Output the [x, y] coordinate of the center of the cell containing the given text.  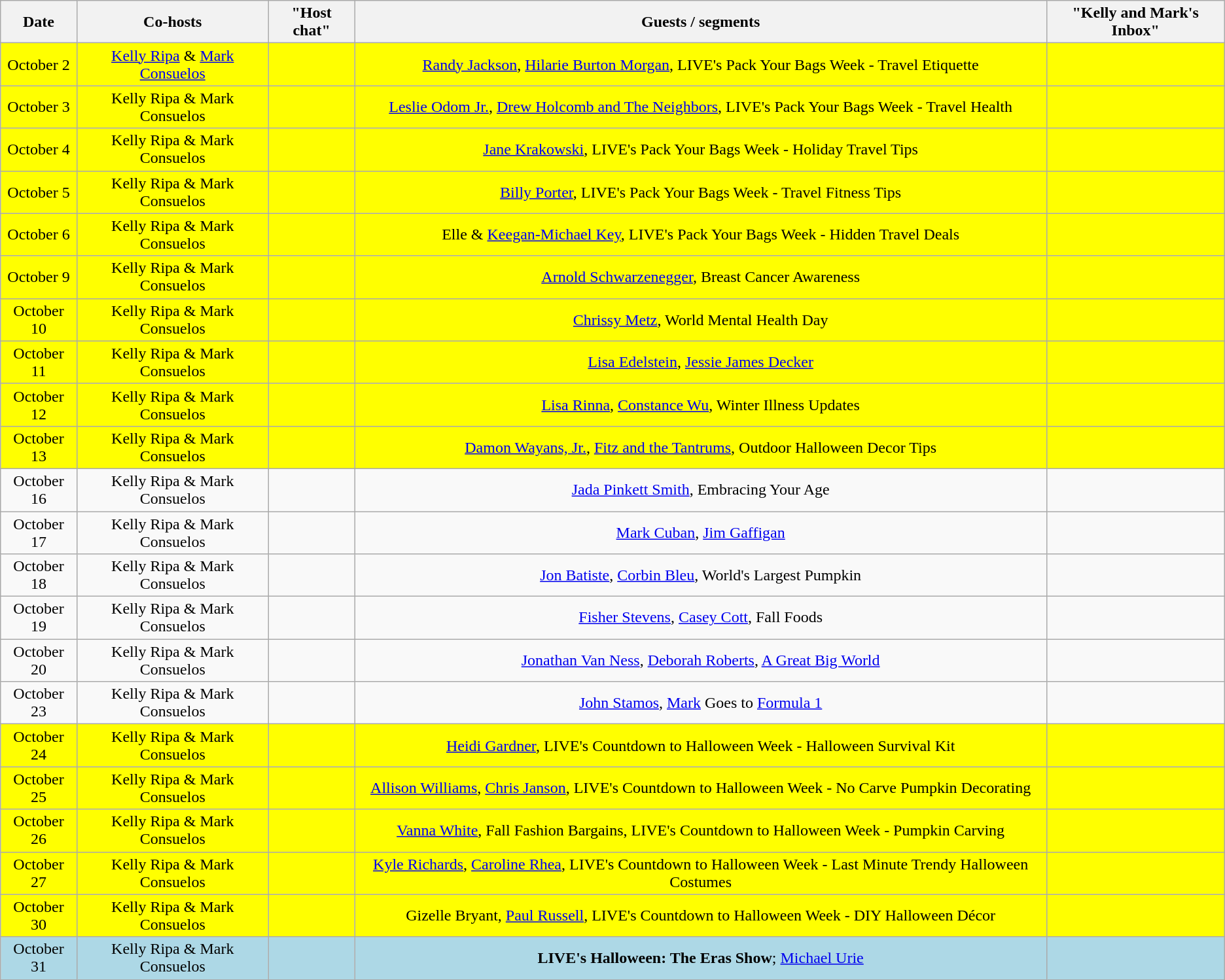
October 26 [39, 831]
Lisa Rinna, Constance Wu, Winter Illness Updates [700, 404]
"Kelly and Mark's Inbox" [1135, 22]
October 23 [39, 703]
Guests / segments [700, 22]
October 12 [39, 404]
October 20 [39, 661]
October 24 [39, 746]
Chrissy Metz, World Mental Health Day [700, 319]
Jonathan Van Ness, Deborah Roberts, A Great Big World [700, 661]
Date [39, 22]
Elle & Keegan-Michael Key, LIVE's Pack Your Bags Week - Hidden Travel Deals [700, 234]
Co-hosts [173, 22]
October 4 [39, 149]
Arnold Schwarzenegger, Breast Cancer Awareness [700, 277]
October 30 [39, 916]
October 6 [39, 234]
Gizelle Bryant, Paul Russell, LIVE's Countdown to Halloween Week - DIY Halloween Décor [700, 916]
Jane Krakowski, LIVE's Pack Your Bags Week - Holiday Travel Tips [700, 149]
Lisa Edelstein, Jessie James Decker [700, 362]
John Stamos, Mark Goes to Formula 1 [700, 703]
Kyle Richards, Caroline Rhea, LIVE's Countdown to Halloween Week - Last Minute Trendy Halloween Costumes [700, 873]
October 27 [39, 873]
October 18 [39, 576]
October 16 [39, 489]
October 5 [39, 192]
October 19 [39, 618]
Jon Batiste, Corbin Bleu, World's Largest Pumpkin [700, 576]
LIVE's Halloween: The Eras Show; Michael Urie [700, 958]
October 9 [39, 277]
October 2 [39, 64]
October 13 [39, 447]
October 25 [39, 788]
October 17 [39, 533]
Vanna White, Fall Fashion Bargains, LIVE's Countdown to Halloween Week - Pumpkin Carving [700, 831]
Leslie Odom Jr., Drew Holcomb and The Neighbors, LIVE's Pack Your Bags Week - Travel Health [700, 107]
October 11 [39, 362]
October 10 [39, 319]
October 31 [39, 958]
Fisher Stevens, Casey Cott, Fall Foods [700, 618]
Heidi Gardner, LIVE's Countdown to Halloween Week - Halloween Survival Kit [700, 746]
Allison Williams, Chris Janson, LIVE's Countdown to Halloween Week - No Carve Pumpkin Decorating [700, 788]
Jada Pinkett Smith, Embracing Your Age [700, 489]
Billy Porter, LIVE's Pack Your Bags Week - Travel Fitness Tips [700, 192]
Randy Jackson, Hilarie Burton Morgan, LIVE's Pack Your Bags Week - Travel Etiquette [700, 64]
October 3 [39, 107]
"Host chat" [311, 22]
Mark Cuban, Jim Gaffigan [700, 533]
Damon Wayans, Jr., Fitz and the Tantrums, Outdoor Halloween Decor Tips [700, 447]
